Provide the (x, y) coordinate of the cell's center where the given text is located.  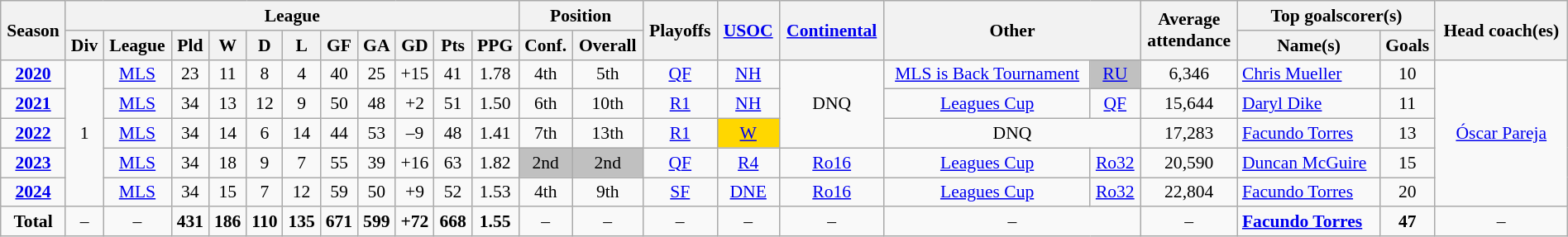
RU (1115, 74)
1.53 (495, 192)
20 (1408, 192)
Total (33, 222)
Overall (607, 45)
2021 (33, 104)
Daryl Dike (1308, 104)
Average attendance (1189, 30)
10th (607, 104)
Continental (832, 30)
186 (228, 222)
Head coach(es) (1501, 30)
1.82 (495, 163)
Conf. (546, 45)
13th (607, 134)
2022 (33, 134)
1.50 (495, 104)
Duncan McGuire (1308, 163)
41 (453, 74)
22,804 (1189, 192)
SF (680, 192)
Goals (1408, 45)
+2 (415, 104)
53 (377, 134)
23 (190, 74)
44 (339, 134)
Óscar Pareja (1501, 133)
GD (415, 45)
671 (339, 222)
GF (339, 45)
59 (339, 192)
39 (377, 163)
110 (265, 222)
Name(s) (1308, 45)
2020 (33, 74)
1.78 (495, 74)
431 (190, 222)
–9 (415, 134)
Season (33, 30)
+16 (415, 163)
1 (84, 133)
6th (546, 104)
Playoffs (680, 30)
+72 (415, 222)
40 (339, 74)
GA (377, 45)
7th (546, 134)
+9 (415, 192)
20,590 (1189, 163)
1.41 (495, 134)
D (265, 45)
R4 (748, 163)
Pts (453, 45)
L (301, 45)
135 (301, 222)
PPG (495, 45)
Position (581, 16)
6,346 (1189, 74)
15,644 (1189, 104)
1.55 (495, 222)
USOC (748, 30)
8 (265, 74)
2024 (33, 192)
DNE (748, 192)
51 (453, 104)
Pld (190, 45)
2023 (33, 163)
10 (1408, 74)
55 (339, 163)
4 (301, 74)
5th (607, 74)
Top goalscorer(s) (1336, 16)
MLS is Back Tournament (987, 74)
9th (607, 192)
668 (453, 222)
63 (453, 163)
+15 (415, 74)
Other (1012, 30)
17,283 (1189, 134)
599 (377, 222)
6 (265, 134)
18 (228, 163)
52 (453, 192)
25 (377, 74)
Div (84, 45)
Chris Mueller (1308, 74)
47 (1408, 222)
